Find where the given text appears and provide that cell's center as (X, Y) coordinate. 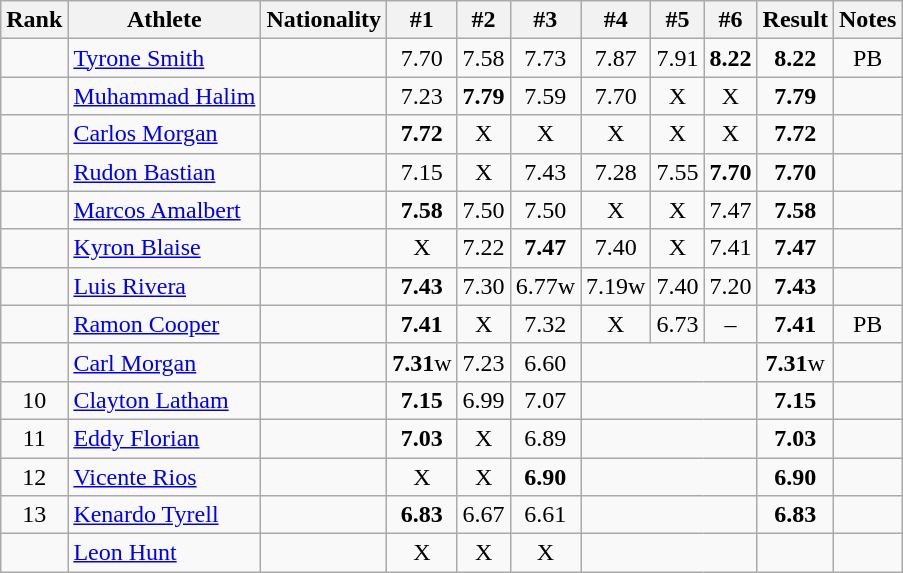
Marcos Amalbert (164, 210)
6.89 (545, 438)
– (730, 324)
#4 (615, 20)
10 (34, 400)
Luis Rivera (164, 286)
7.87 (615, 58)
6.60 (545, 362)
7.55 (678, 172)
6.61 (545, 515)
7.59 (545, 96)
6.77w (545, 286)
Tyrone Smith (164, 58)
Nationality (324, 20)
Eddy Florian (164, 438)
6.73 (678, 324)
Notes (867, 20)
Carlos Morgan (164, 134)
#1 (422, 20)
11 (34, 438)
7.07 (545, 400)
#5 (678, 20)
Vicente Rios (164, 477)
Rudon Bastian (164, 172)
7.73 (545, 58)
Muhammad Halim (164, 96)
12 (34, 477)
Carl Morgan (164, 362)
6.67 (484, 515)
Athlete (164, 20)
13 (34, 515)
Rank (34, 20)
Leon Hunt (164, 553)
7.28 (615, 172)
Kyron Blaise (164, 248)
7.91 (678, 58)
#6 (730, 20)
Ramon Cooper (164, 324)
7.22 (484, 248)
Kenardo Tyrell (164, 515)
Clayton Latham (164, 400)
7.19w (615, 286)
#2 (484, 20)
#3 (545, 20)
Result (795, 20)
6.99 (484, 400)
7.30 (484, 286)
7.20 (730, 286)
7.32 (545, 324)
